Locate the cell with the specified text and output its [X, Y] center coordinate. 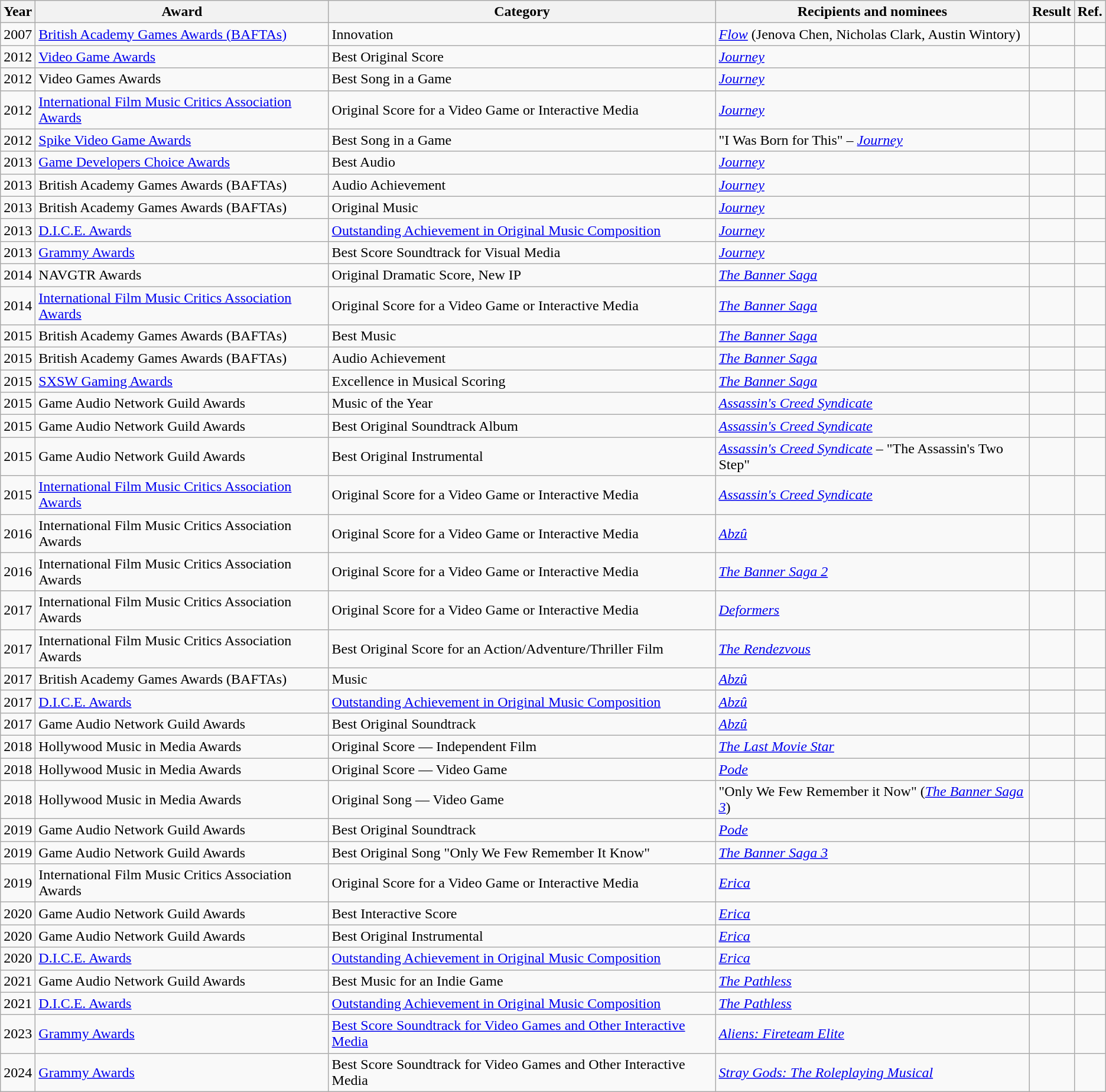
Best Audio [522, 162]
The Last Movie Star [872, 746]
Best Music [522, 336]
Innovation [522, 34]
Aliens: Fireteam Elite [872, 1034]
2007 [18, 34]
Original Dramatic Score, New IP [522, 275]
Best Original Soundtrack Album [522, 426]
Original Score — Video Game [522, 769]
Music of the Year [522, 404]
Best Original Song "Only We Few Remember It Know" [522, 853]
Video Game Awards [182, 57]
SXSW Gaming Awards [182, 381]
Music [522, 679]
Best Original Score for an Action/Adventure/Thriller Film [522, 649]
"I Was Born for This" – Journey [872, 140]
Award [182, 12]
The Rendezvous [872, 649]
Spike Video Game Awards [182, 140]
Result [1052, 12]
Best Music for an Indie Game [522, 981]
Year [18, 12]
"Only We Few Remember it Now" (The Banner Saga 3) [872, 800]
The Banner Saga 3 [872, 853]
Deformers [872, 610]
Stray Gods: The Roleplaying Musical [872, 1072]
Category [522, 12]
Excellence in Musical Scoring [522, 381]
Recipients and nominees [872, 12]
Original Music [522, 207]
Game Developers Choice Awards [182, 162]
Ref. [1089, 12]
The Banner Saga 2 [872, 572]
NAVGTR Awards [182, 275]
Best Score Soundtrack for Visual Media [522, 252]
Video Games Awards [182, 79]
2024 [18, 1072]
2023 [18, 1034]
Best Interactive Score [522, 914]
Original Score — Independent Film [522, 746]
Best Original Score [522, 57]
Original Song — Video Game [522, 800]
Assassin's Creed Syndicate – "The Assassin's Two Step" [872, 456]
Flow (Jenova Chen, Nicholas Clark, Austin Wintory) [872, 34]
